Identify which cell holds the provided text, then report its (X, Y) central coordinate. 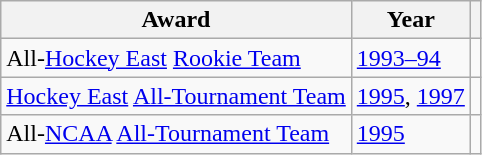
Year (410, 20)
Hockey East All-Tournament Team (176, 96)
1995 (410, 134)
1995, 1997 (410, 96)
All-Hockey East Rookie Team (176, 58)
Award (176, 20)
All-NCAA All-Tournament Team (176, 134)
1993–94 (410, 58)
